Detect which cell encompasses the target text, then output its [x, y] center coordinate. 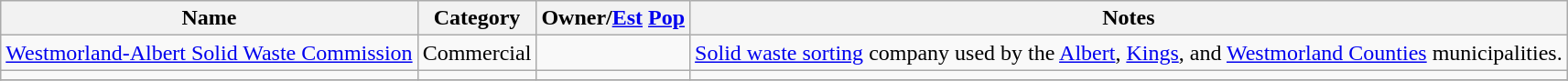
Solid waste sorting company used by the Albert, Kings, and Westmorland Counties municipalities. [1130, 53]
Westmorland-Albert Solid Waste Commission [209, 53]
Owner/Est Pop [613, 18]
Commercial [477, 53]
Name [209, 18]
Category [477, 18]
Notes [1130, 18]
